Provide the [x, y] coordinate of the cell's center where the given text is located.  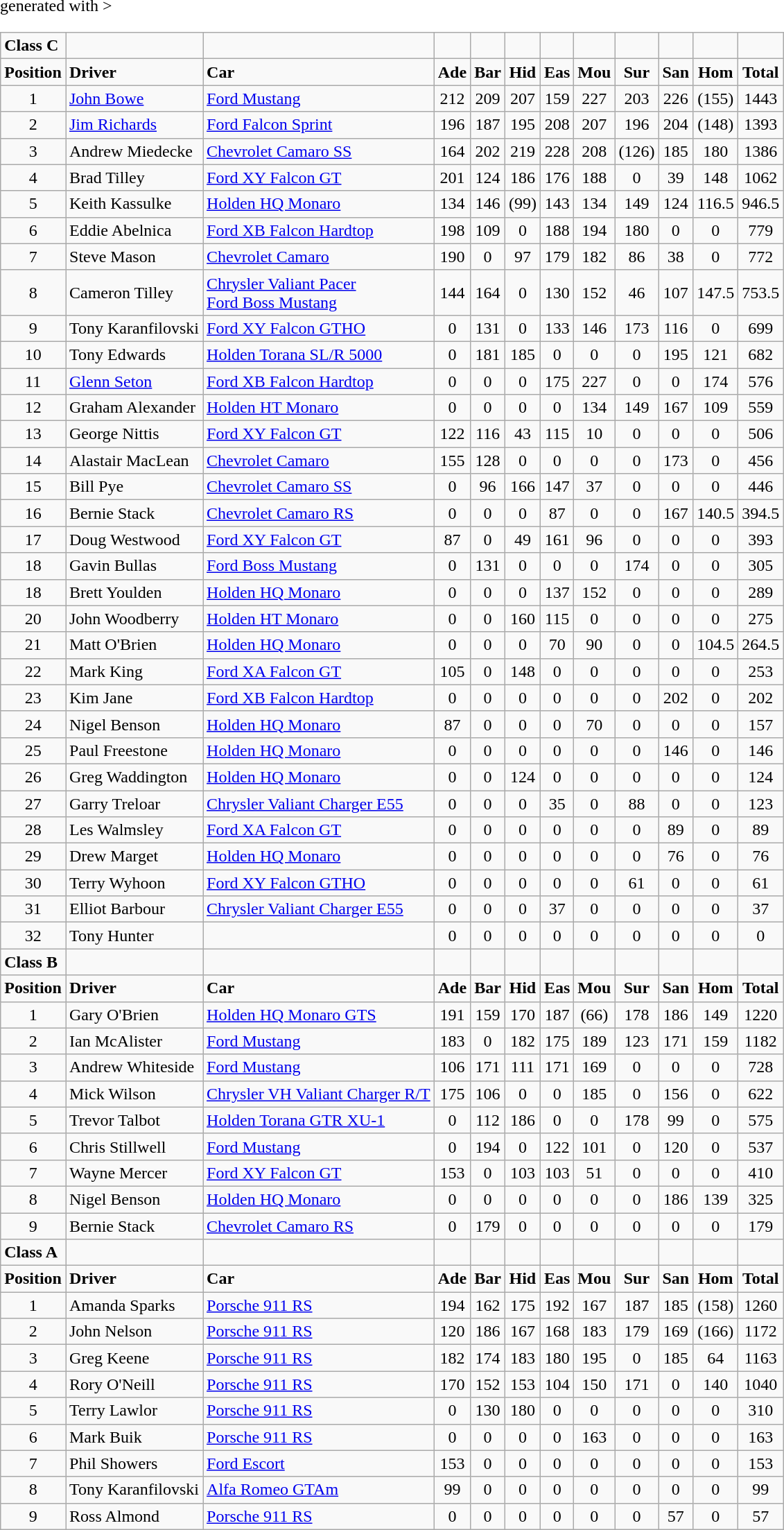
Elliot Barbour [134, 909]
22 [33, 671]
1163 [761, 1358]
97 [523, 257]
Glenn Seton [134, 381]
143 [557, 204]
147 [557, 487]
506 [761, 434]
228 [557, 151]
Terry Wyhoon [134, 883]
212 [452, 98]
121 [715, 354]
Gary O'Brien [134, 1015]
Class A [33, 1253]
264.5 [761, 645]
772 [761, 257]
105 [452, 671]
1443 [761, 98]
(66) [595, 1015]
25 [33, 750]
1040 [761, 1384]
139 [715, 1199]
Ross Almond [134, 1516]
Ford Boss Mustang [319, 566]
107 [676, 293]
88 [636, 804]
140.5 [715, 513]
Eddie Abelnica [134, 230]
166 [523, 487]
176 [557, 178]
189 [595, 1041]
30 [33, 883]
622 [761, 1094]
Phil Showers [134, 1463]
Kim Jane [134, 698]
198 [452, 230]
111 [523, 1067]
Class B [33, 962]
Holden Torana GTR XU-1 [319, 1120]
219 [523, 151]
537 [761, 1146]
21 [33, 645]
Keith Kassulke [134, 204]
Tony Edwards [134, 354]
Jim Richards [134, 125]
Holden HQ Monaro GTS [319, 1015]
Doug Westwood [134, 540]
39 [676, 178]
1172 [761, 1332]
144 [452, 293]
(99) [523, 204]
779 [761, 230]
1062 [761, 178]
192 [557, 1305]
20 [33, 619]
17 [33, 540]
Matt O'Brien [134, 645]
1220 [761, 1015]
162 [488, 1305]
John Woodberry [134, 619]
Ford Escort [319, 1463]
155 [452, 461]
446 [761, 487]
32 [33, 936]
(166) [715, 1332]
1393 [761, 125]
Paul Freestone [134, 750]
Gavin Bullas [134, 566]
253 [761, 671]
Chris Stillwell [134, 1146]
14 [33, 461]
Alfa Romeo GTAm [319, 1490]
Chrysler Valiant Pacer Ford Boss Mustang [319, 293]
209 [488, 98]
Holden Torana SL/R 5000 [319, 354]
Bill Pye [134, 487]
Brad Tilley [134, 178]
1386 [761, 151]
157 [761, 724]
16 [33, 513]
Les Walmsley [134, 830]
Ford Falcon Sprint [319, 125]
24 [33, 724]
15 [33, 487]
Amanda Sparks [134, 1305]
Graham Alexander [134, 408]
728 [761, 1067]
(158) [715, 1305]
181 [488, 354]
12 [33, 408]
Terry Lawlor [134, 1411]
576 [761, 381]
1182 [761, 1041]
64 [715, 1358]
(148) [715, 125]
27 [33, 804]
Mark Buik [134, 1437]
325 [761, 1199]
156 [676, 1094]
Wayne Mercer [134, 1173]
147.5 [715, 293]
305 [761, 566]
112 [488, 1120]
575 [761, 1120]
Greg Keene [134, 1358]
140 [715, 1384]
128 [488, 461]
394.5 [761, 513]
191 [452, 1015]
559 [761, 408]
104.5 [715, 645]
Chrysler VH Valiant Charger R/T [319, 1094]
29 [33, 857]
Drew Marget [134, 857]
Rory O'Neill [134, 1384]
Mark King [134, 671]
289 [761, 592]
46 [636, 293]
204 [676, 125]
104 [557, 1384]
682 [761, 354]
201 [452, 178]
86 [636, 257]
Steve Mason [134, 257]
51 [595, 1173]
(126) [636, 151]
35 [557, 804]
310 [761, 1411]
11 [33, 381]
Andrew Whiteside [134, 1067]
101 [595, 1146]
28 [33, 830]
410 [761, 1173]
38 [676, 257]
31 [33, 909]
Brett Youlden [134, 592]
699 [761, 328]
90 [595, 645]
43 [523, 434]
Mick Wilson [134, 1094]
Garry Treloar [134, 804]
George Nittis [134, 434]
190 [452, 257]
Trevor Talbot [134, 1120]
753.5 [761, 293]
137 [557, 592]
Class C [33, 46]
Alastair MacLean [134, 461]
160 [523, 619]
226 [676, 98]
Cameron Tilley [134, 293]
49 [523, 540]
133 [557, 328]
13 [33, 434]
116.5 [715, 204]
203 [636, 98]
393 [761, 540]
Greg Waddington [134, 777]
946.5 [761, 204]
John Nelson [134, 1332]
161 [557, 540]
Andrew Miedecke [134, 151]
23 [33, 698]
1260 [761, 1305]
275 [761, 619]
John Bowe [134, 98]
150 [595, 1384]
456 [761, 461]
168 [557, 1332]
Tony Hunter [134, 936]
(155) [715, 98]
Ian McAlister [134, 1041]
26 [33, 777]
